Search for the cell housing the specified text and yield its (X, Y) center coordinate. 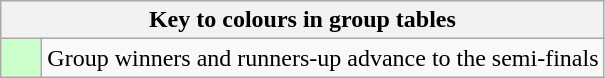
Group winners and runners-up advance to the semi-finals (323, 58)
Key to colours in group tables (302, 20)
